Extract the (x, y) coordinate from the center of the cell holding the provided text.  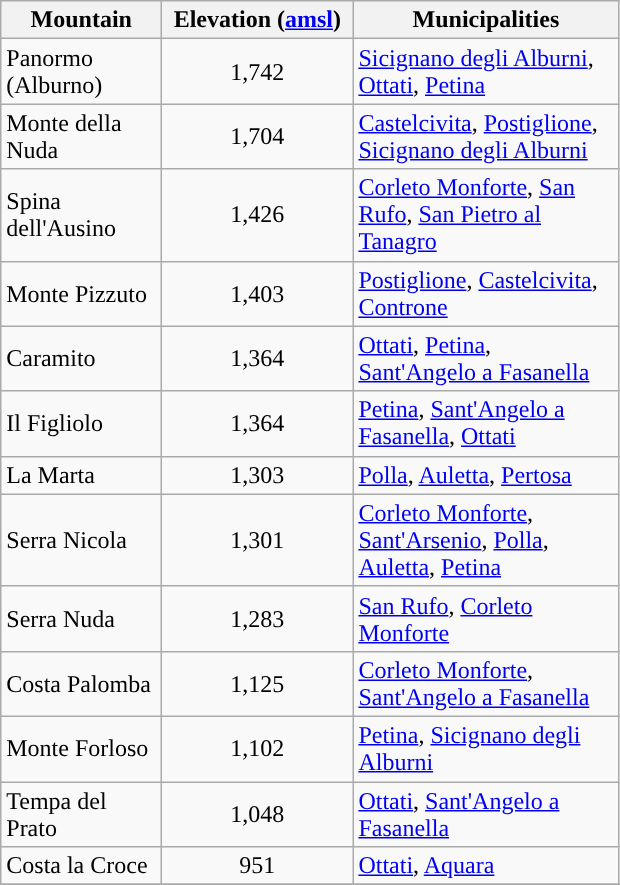
Tempa del Prato (82, 814)
1,403 (258, 294)
Corleto Monforte, San Rufo, San Pietro al Tanagro (486, 215)
Municipalities (486, 20)
Petina, Sant'Angelo a Fasanella, Ottati (486, 424)
Serra Nuda (82, 618)
Sicignano degli Alburni, Ottati, Petina (486, 72)
1,303 (258, 475)
Costa Palomba (82, 684)
Postiglione, Castelcivita, Controne (486, 294)
San Rufo, Corleto Monforte (486, 618)
Elevation (amsl) (258, 20)
1,125 (258, 684)
Castelcivita, Postiglione, Sicignano degli Alburni (486, 136)
Ottati, Sant'Angelo a Fasanella (486, 814)
1,283 (258, 618)
Mountain (82, 20)
Serra Nicola (82, 540)
Corleto Monforte, Sant'Angelo a Fasanella (486, 684)
La Marta (82, 475)
Petina, Sicignano degli Alburni (486, 748)
1,301 (258, 540)
1,102 (258, 748)
Costa la Croce (82, 866)
Monte Forloso (82, 748)
1,048 (258, 814)
1,704 (258, 136)
Panormo (Alburno) (82, 72)
Il Figliolo (82, 424)
1,426 (258, 215)
Polla, Auletta, Pertosa (486, 475)
1,742 (258, 72)
Monte Pizzuto (82, 294)
Caramito (82, 358)
951 (258, 866)
Ottati, Aquara (486, 866)
Spina dell'Ausino (82, 215)
Monte della Nuda (82, 136)
Corleto Monforte, Sant'Arsenio, Polla, Auletta, Petina (486, 540)
Ottati, Petina, Sant'Angelo a Fasanella (486, 358)
